Scan for the cell matching the given text and deliver its [x, y] coordinate at center. 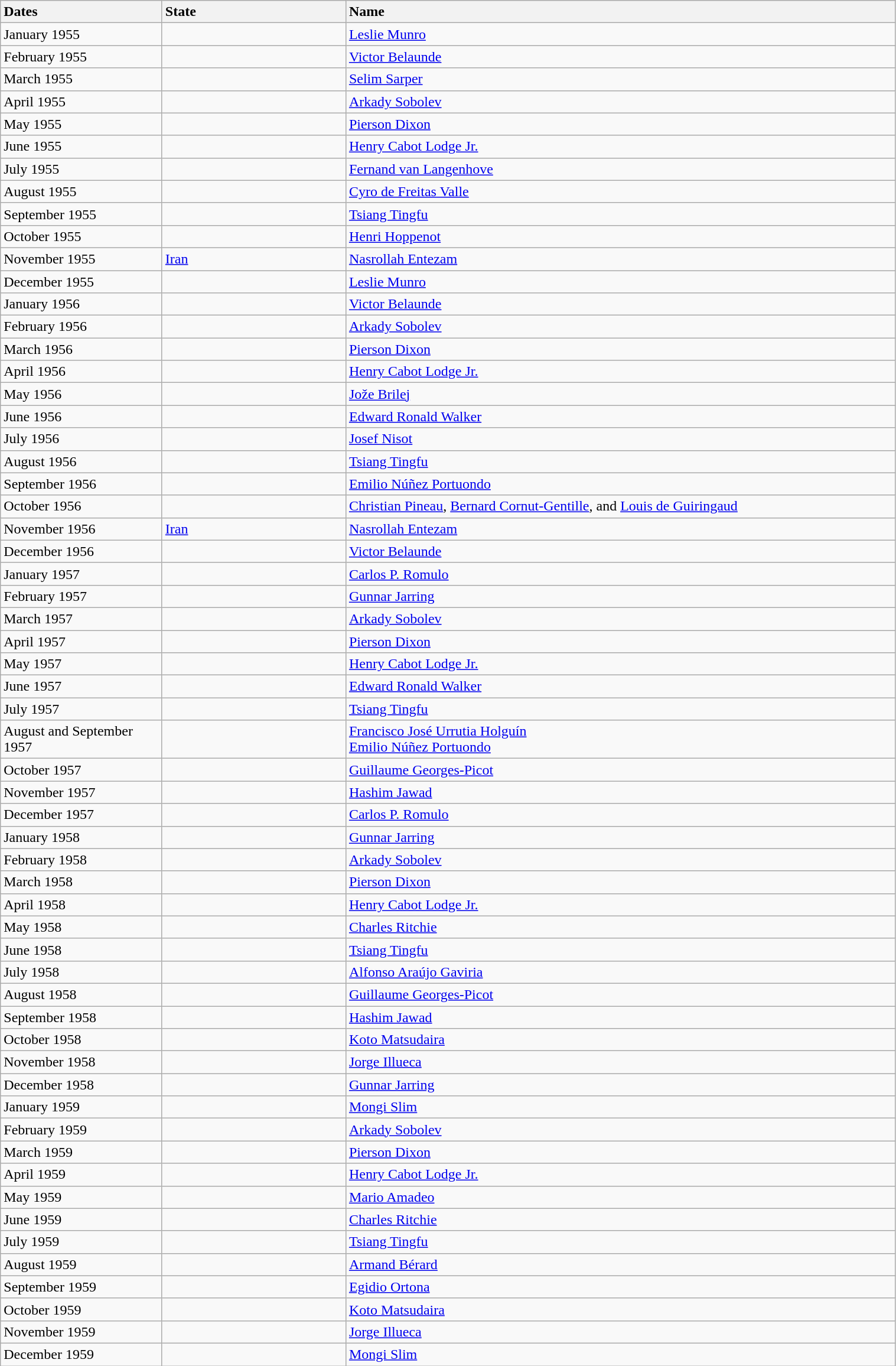
May 1956 [82, 394]
March 1956 [82, 349]
July 1957 [82, 709]
June 1958 [82, 949]
February 1957 [82, 596]
Christian Pineau, Bernard Cornut-Gentille, and Louis de Guiringaud [620, 506]
Armand Bérard [620, 1264]
August 1955 [82, 191]
January 1956 [82, 304]
March 1958 [82, 882]
August 1958 [82, 994]
Name [620, 12]
December 1957 [82, 815]
September 1958 [82, 1017]
March 1957 [82, 619]
June 1956 [82, 417]
December 1958 [82, 1085]
November 1957 [82, 792]
October 1957 [82, 770]
May 1955 [82, 124]
Henri Hoppenot [620, 236]
November 1956 [82, 529]
February 1958 [82, 860]
June 1957 [82, 687]
December 1956 [82, 551]
August 1959 [82, 1264]
June 1959 [82, 1219]
December 1955 [82, 282]
June 1955 [82, 147]
July 1959 [82, 1242]
Jože Brilej [620, 394]
May 1959 [82, 1197]
February 1956 [82, 327]
Francisco José Urrutia HolguínEmilio Núñez Portuondo [620, 740]
September 1959 [82, 1287]
August and September 1957 [82, 740]
February 1955 [82, 57]
October 1955 [82, 236]
July 1958 [82, 972]
Mario Amadeo [620, 1197]
December 1959 [82, 1354]
November 1955 [82, 259]
January 1959 [82, 1107]
January 1958 [82, 837]
April 1956 [82, 372]
Dates [82, 12]
July 1955 [82, 169]
October 1956 [82, 506]
Cyro de Freitas Valle [620, 191]
October 1958 [82, 1040]
September 1955 [82, 214]
Selim Sarper [620, 79]
January 1955 [82, 34]
April 1957 [82, 641]
October 1959 [82, 1309]
Josef Nisot [620, 439]
Emilio Núñez Portuondo [620, 484]
Egidio Ortona [620, 1287]
July 1956 [82, 439]
State [254, 12]
March 1955 [82, 79]
March 1959 [82, 1152]
April 1955 [82, 102]
May 1958 [82, 927]
February 1959 [82, 1130]
April 1958 [82, 905]
August 1956 [82, 461]
April 1959 [82, 1175]
Fernand van Langenhove [620, 169]
May 1957 [82, 664]
Alfonso Araújo Gaviria [620, 972]
January 1957 [82, 574]
September 1956 [82, 484]
November 1958 [82, 1062]
November 1959 [82, 1332]
